Return the (x, y) coordinate for the center point of the cell that contains the specified text.  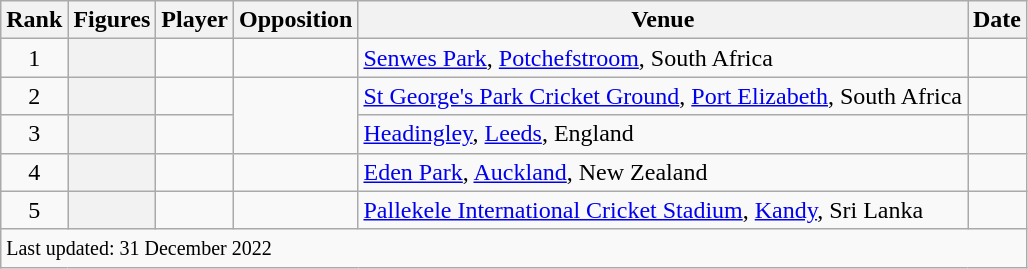
Rank (34, 20)
St George's Park Cricket Ground, Port Elizabeth, South Africa (663, 96)
Last updated: 31 December 2022 (514, 248)
Figures (112, 20)
Eden Park, Auckland, New Zealand (663, 172)
Player (195, 20)
Opposition (296, 20)
Senwes Park, Potchefstroom, South Africa (663, 58)
Date (998, 20)
Pallekele International Cricket Stadium, Kandy, Sri Lanka (663, 210)
Headingley, Leeds, England (663, 134)
Venue (663, 20)
1 (34, 58)
3 (34, 134)
2 (34, 96)
5 (34, 210)
4 (34, 172)
